Extract the (x, y) coordinate from the center of the cell holding the provided text.  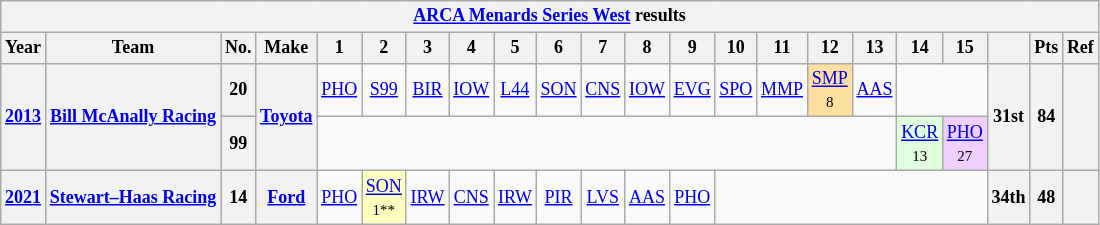
10 (736, 48)
No. (238, 48)
MMP (782, 90)
84 (1046, 116)
1 (340, 48)
34th (1008, 197)
Year (24, 48)
31st (1008, 116)
LVS (603, 197)
L44 (516, 90)
BIR (428, 90)
Ford (286, 197)
12 (830, 48)
2013 (24, 116)
7 (603, 48)
3 (428, 48)
9 (692, 48)
99 (238, 144)
EVG (692, 90)
Bill McAnally Racing (132, 116)
Team (132, 48)
2 (384, 48)
5 (516, 48)
SON (558, 90)
PHO27 (964, 144)
S99 (384, 90)
20 (238, 90)
4 (472, 48)
SON1** (384, 197)
SPO (736, 90)
13 (874, 48)
6 (558, 48)
PIR (558, 197)
8 (648, 48)
2021 (24, 197)
Ref (1081, 48)
KCR13 (920, 144)
Pts (1046, 48)
11 (782, 48)
Make (286, 48)
SMP8 (830, 90)
Stewart–Haas Racing (132, 197)
ARCA Menards Series West results (550, 16)
15 (964, 48)
Toyota (286, 116)
48 (1046, 197)
